Scan for the cell matching the given text and deliver its [X, Y] coordinate at center. 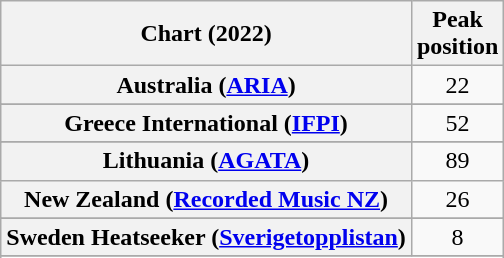
22 [457, 85]
Peakposition [457, 34]
New Zealand (Recorded Music NZ) [206, 199]
8 [457, 237]
Australia (ARIA) [206, 85]
Sweden Heatseeker (Sverigetopplistan) [206, 237]
Greece International (IFPI) [206, 123]
26 [457, 199]
89 [457, 161]
Lithuania (AGATA) [206, 161]
Chart (2022) [206, 34]
52 [457, 123]
